Identify which cell holds the provided text, then report its [X, Y] central coordinate. 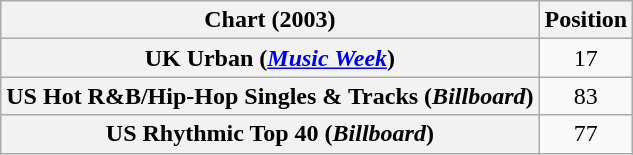
Chart (2003) [270, 20]
Position [586, 20]
83 [586, 96]
17 [586, 58]
UK Urban (Music Week) [270, 58]
US Hot R&B/Hip-Hop Singles & Tracks (Billboard) [270, 96]
US Rhythmic Top 40 (Billboard) [270, 134]
77 [586, 134]
